Output the (X, Y) coordinate of the center of the cell containing the given text.  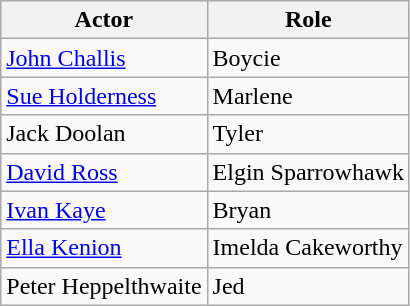
Bryan (308, 210)
Elgin Sparrowhawk (308, 172)
Imelda Cakeworthy (308, 248)
Boycie (308, 58)
David Ross (104, 172)
Ivan Kaye (104, 210)
Peter Heppelthwaite (104, 286)
Ella Kenion (104, 248)
Role (308, 20)
Jack Doolan (104, 134)
Tyler (308, 134)
John Challis (104, 58)
Sue Holderness (104, 96)
Jed (308, 286)
Marlene (308, 96)
Actor (104, 20)
